From the cell containing the given text, extract its center point as [X, Y] coordinate. 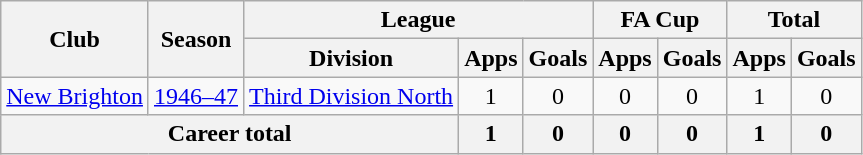
Season [196, 39]
Total [794, 20]
Club [75, 39]
Third Division North [352, 96]
1946–47 [196, 96]
League [418, 20]
Career total [230, 134]
New Brighton [75, 96]
Division [352, 58]
FA Cup [660, 20]
